Capture the cell that displays the provided text and extract its [X, Y] central coordinate. 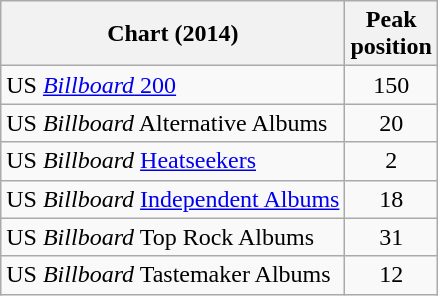
US Billboard Tastemaker Albums [173, 275]
US Billboard Alternative Albums [173, 123]
US Billboard Top Rock Albums [173, 237]
12 [391, 275]
150 [391, 85]
2 [391, 161]
Chart (2014) [173, 34]
US Billboard 200 [173, 85]
20 [391, 123]
US Billboard Heatseekers [173, 161]
US Billboard Independent Albums [173, 199]
31 [391, 237]
Peakposition [391, 34]
18 [391, 199]
